Return the [X, Y] coordinate for the center point of the cell that contains the specified text.  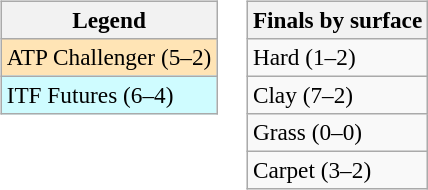
ITF Futures (6–4) [108, 95]
Finals by surface [337, 20]
Legend [108, 20]
Carpet (3–2) [337, 171]
ATP Challenger (5–2) [108, 57]
Grass (0–0) [337, 133]
Clay (7–2) [337, 95]
Hard (1–2) [337, 57]
